Return [x, y] of the center of cell containing provided text 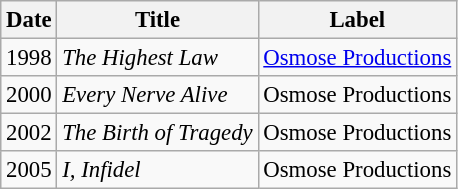
Date [29, 20]
2000 [29, 95]
Label [358, 20]
Title [158, 20]
I, Infidel [158, 170]
1998 [29, 58]
The Highest Law [158, 58]
Every Nerve Alive [158, 95]
The Birth of Tragedy [158, 133]
2005 [29, 170]
2002 [29, 133]
